Return (X, Y) of the center of cell containing provided text 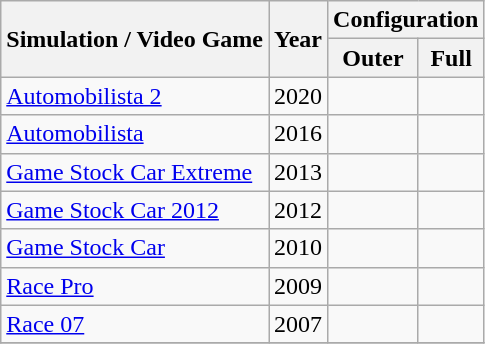
Game Stock Car (135, 248)
Game Stock Car 2012 (135, 210)
2012 (298, 210)
Race 07 (135, 324)
Outer (374, 58)
Race Pro (135, 286)
Automobilista (135, 134)
2013 (298, 172)
2020 (298, 96)
Year (298, 39)
2007 (298, 324)
2010 (298, 248)
Simulation / Video Game (135, 39)
Full (451, 58)
Game Stock Car Extreme (135, 172)
Automobilista 2 (135, 96)
2016 (298, 134)
2009 (298, 286)
Configuration (406, 20)
